Search for the cell housing the specified text and yield its [x, y] center coordinate. 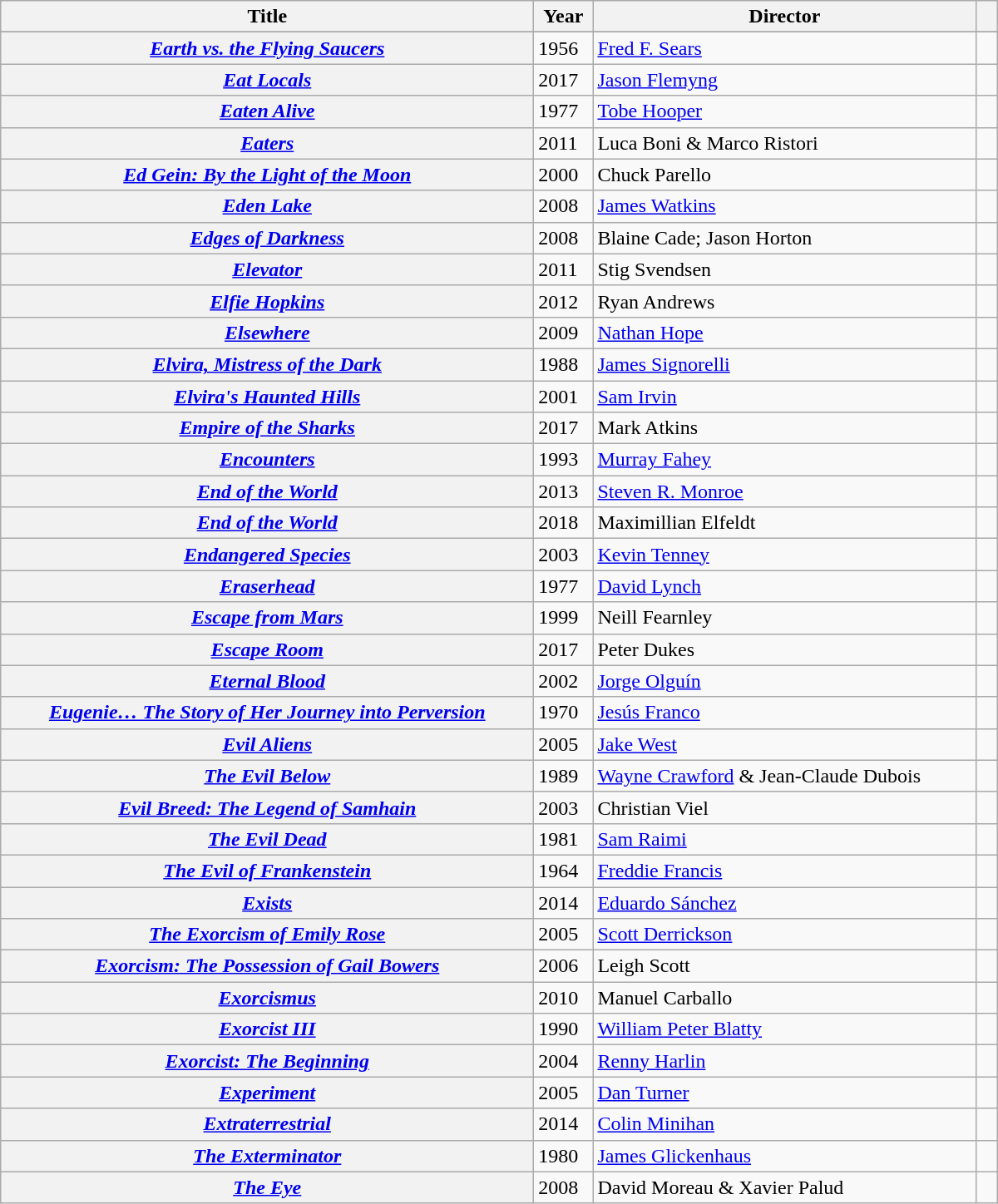
Manuel Carballo [785, 998]
Christian Viel [785, 807]
2000 [564, 175]
The Evil Dead [268, 839]
Edges of Darkness [268, 238]
Escape from Mars [268, 618]
Jorge Olguín [785, 681]
Evil Breed: The Legend of Samhain [268, 807]
David Lynch [785, 586]
1993 [564, 460]
Experiment [268, 1093]
Sam Raimi [785, 839]
Director [785, 17]
2009 [564, 333]
1999 [564, 618]
Jake West [785, 744]
Kevin Tenney [785, 555]
Eat Locals [268, 80]
Scott Derrickson [785, 935]
2018 [564, 523]
The Exterminator [268, 1156]
2004 [564, 1061]
Elvira's Haunted Hills [268, 397]
James Signorelli [785, 364]
1970 [564, 713]
Neill Fearnley [785, 618]
Nathan Hope [785, 333]
William Peter Blatty [785, 1029]
2013 [564, 491]
Jesús Franco [785, 713]
1990 [564, 1029]
1981 [564, 839]
Exorcist: The Beginning [268, 1061]
Eden Lake [268, 206]
Elsewhere [268, 333]
2001 [564, 397]
Murray Fahey [785, 460]
David Moreau & Xavier Palud [785, 1187]
The Exorcism of Emily Rose [268, 935]
Colin Minihan [785, 1124]
Elevator [268, 269]
Eaten Alive [268, 111]
1988 [564, 364]
Escape Room [268, 649]
Exorcismus [268, 998]
Chuck Parello [785, 175]
Stig Svendsen [785, 269]
Luca Boni & Marco Ristori [785, 143]
The Eye [268, 1187]
Wayne Crawford & Jean-Claude Dubois [785, 776]
Extraterrestrial [268, 1124]
James Watkins [785, 206]
Tobe Hooper [785, 111]
Maximillian Elfeldt [785, 523]
Exorcism: The Possession of Gail Bowers [268, 966]
The Evil of Frankenstein [268, 871]
Steven R. Monroe [785, 491]
2002 [564, 681]
Eraserhead [268, 586]
1989 [564, 776]
Empire of the Sharks [268, 428]
Exists [268, 902]
1980 [564, 1156]
1964 [564, 871]
1956 [564, 48]
Renny Harlin [785, 1061]
James Glickenhaus [785, 1156]
Ryan Andrews [785, 301]
The Evil Below [268, 776]
Eduardo Sánchez [785, 902]
Sam Irvin [785, 397]
Title [268, 17]
Leigh Scott [785, 966]
Mark Atkins [785, 428]
2012 [564, 301]
Earth vs. the Flying Saucers [268, 48]
Blaine Cade; Jason Horton [785, 238]
Year [564, 17]
Endangered Species [268, 555]
Freddie Francis [785, 871]
Dan Turner [785, 1093]
Encounters [268, 460]
Elvira, Mistress of the Dark [268, 364]
Exorcist III [268, 1029]
Eternal Blood [268, 681]
2010 [564, 998]
Peter Dukes [785, 649]
Eaters [268, 143]
Jason Flemyng [785, 80]
2006 [564, 966]
Evil Aliens [268, 744]
Elfie Hopkins [268, 301]
Eugenie… The Story of Her Journey into Perversion [268, 713]
Ed Gein: By the Light of the Moon [268, 175]
Fred F. Sears [785, 48]
